Identify which cell holds the provided text, then report its (x, y) central coordinate. 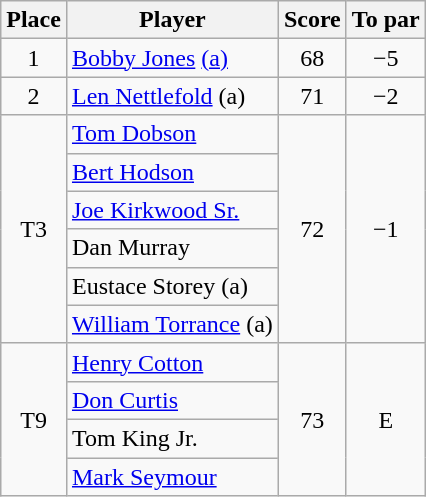
T9 (34, 419)
Eustace Storey (a) (172, 286)
−2 (386, 96)
William Torrance (a) (172, 324)
73 (312, 419)
Bert Hodson (172, 172)
E (386, 419)
Dan Murray (172, 248)
Henry Cotton (172, 362)
Mark Seymour (172, 477)
Tom Dobson (172, 134)
72 (312, 229)
−5 (386, 58)
2 (34, 96)
Tom King Jr. (172, 438)
71 (312, 96)
T3 (34, 229)
Player (172, 20)
1 (34, 58)
Place (34, 20)
Bobby Jones (a) (172, 58)
Score (312, 20)
To par (386, 20)
68 (312, 58)
−1 (386, 229)
Joe Kirkwood Sr. (172, 210)
Len Nettlefold (a) (172, 96)
Don Curtis (172, 400)
